Extract the [X, Y] coordinate from the center of the cell holding the provided text.  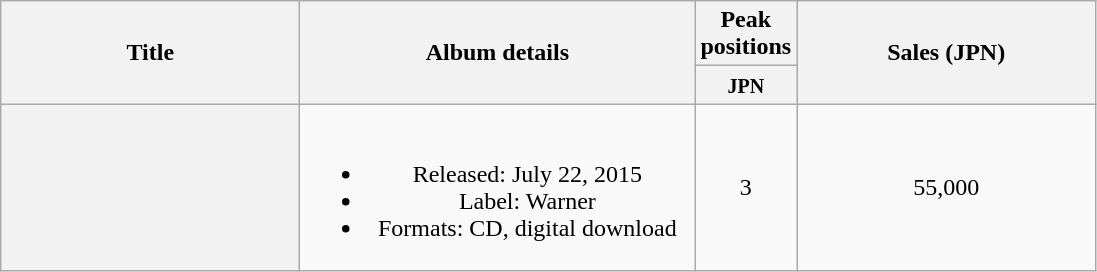
Released: July 22, 2015Label: WarnerFormats: CD, digital download [498, 188]
3 [746, 188]
JPN [746, 85]
Title [150, 52]
55,000 [946, 188]
Album details [498, 52]
Peak positions [746, 34]
Sales (JPN) [946, 52]
